Return the [x, y] coordinate for the center point of the cell that contains the specified text.  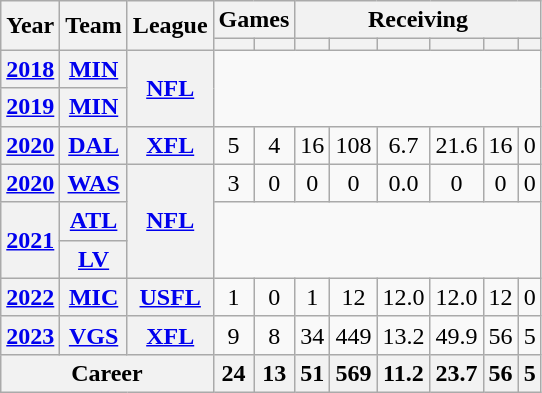
2022 [30, 297]
Games [254, 20]
2023 [30, 335]
34 [312, 335]
2018 [30, 69]
Receiving [418, 20]
11.2 [404, 373]
8 [274, 335]
108 [354, 145]
9 [234, 335]
2019 [30, 107]
13 [274, 373]
DAL [94, 145]
LV [94, 259]
449 [354, 335]
League [170, 26]
13.2 [404, 335]
23.7 [456, 373]
WAS [94, 183]
Team [94, 26]
51 [312, 373]
MIC [94, 297]
3 [234, 183]
Year [30, 26]
6.7 [404, 145]
2021 [30, 240]
0.0 [404, 183]
21.6 [456, 145]
VGS [94, 335]
USFL [170, 297]
4 [274, 145]
24 [234, 373]
49.9 [456, 335]
Career [107, 373]
ATL [94, 221]
569 [354, 373]
